Provide the [X, Y] coordinate of the cell's center where the given text is located.  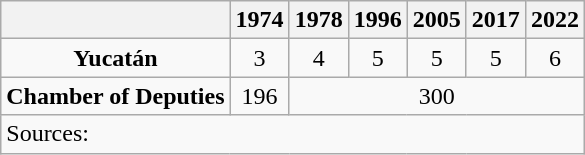
2022 [554, 20]
6 [554, 58]
300 [436, 96]
Sources: [293, 134]
196 [260, 96]
1978 [318, 20]
Chamber of Deputies [116, 96]
1974 [260, 20]
2017 [496, 20]
2005 [436, 20]
Yucatán [116, 58]
3 [260, 58]
4 [318, 58]
1996 [378, 20]
